Search for the cell housing the specified text and yield its [x, y] center coordinate. 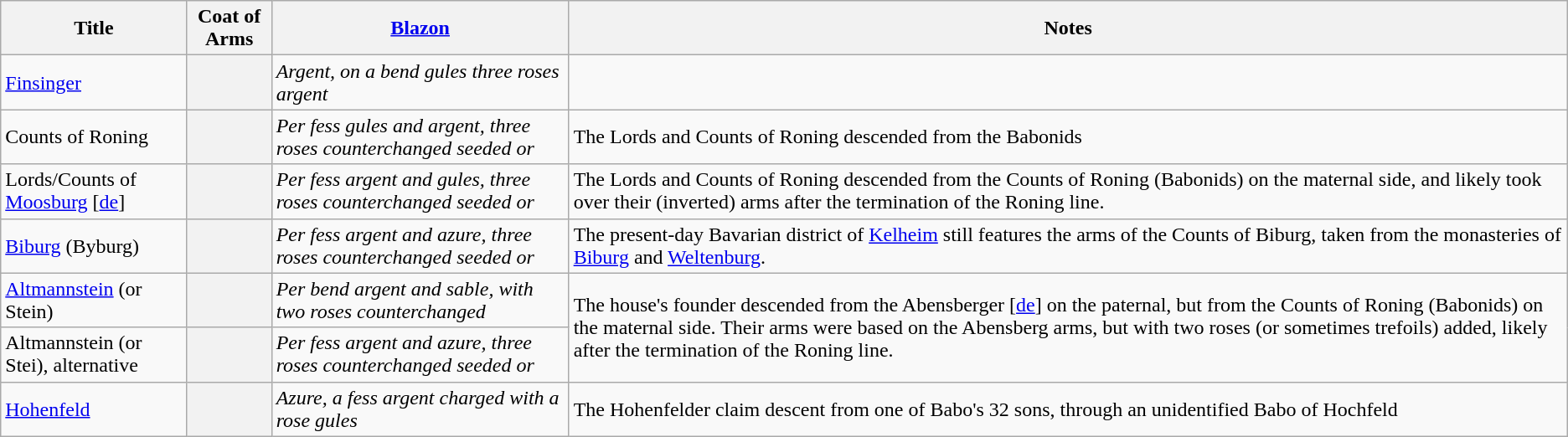
Notes [1068, 28]
Argent, on a bend gules three roses argent [420, 82]
Counts of Roning [94, 137]
Hohenfeld [94, 409]
Per bend argent and sable, with two roses counterchanged [420, 300]
Lords/Counts of Moosburg [de] [94, 191]
Altmannstein (or Stei), alternative [94, 355]
Title [94, 28]
The present-day Bavarian district of Kelheim still features the arms of the Counts of Biburg, taken from the monasteries of Biburg and Weltenburg. [1068, 246]
Coat of Arms [230, 28]
Blazon [420, 28]
The Hohenfelder claim descent from one of Babo's 32 sons, through an unidentified Babo of Hochfeld [1068, 409]
Altmannstein (or Stein) [94, 300]
Per fess argent and gules, three roses counterchanged seeded or [420, 191]
Finsinger [94, 82]
The Lords and Counts of Roning descended from the Babonids [1068, 137]
Biburg (Byburg) [94, 246]
Per fess gules and argent, three roses counterchanged seeded or [420, 137]
Azure, a fess argent charged with a rose gules [420, 409]
